Search for the cell housing the specified text and yield its [X, Y] center coordinate. 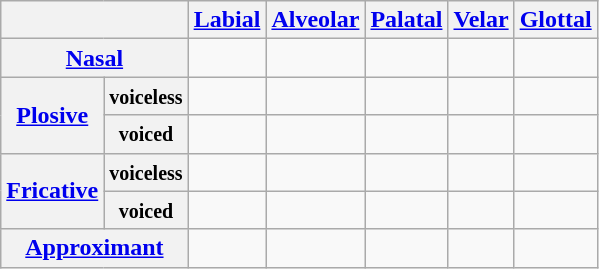
Alveolar [316, 20]
Nasal [94, 58]
Approximant [94, 248]
Palatal [406, 20]
Velar [481, 20]
Labial [227, 20]
Plosive [52, 115]
Glottal [556, 20]
Fricative [52, 191]
